Output the [X, Y] coordinate of the center of the cell containing the given text.  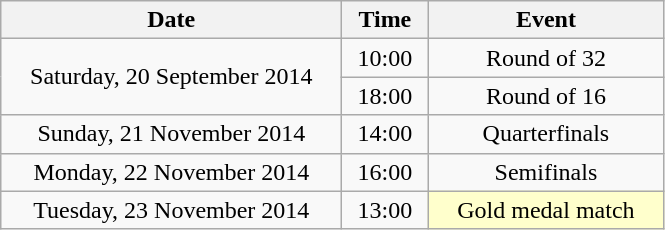
13:00 [385, 210]
Date [172, 20]
16:00 [385, 172]
Gold medal match [546, 210]
Time [385, 20]
Saturday, 20 September 2014 [172, 77]
Sunday, 21 November 2014 [172, 134]
Round of 16 [546, 96]
Semifinals [546, 172]
Quarterfinals [546, 134]
Monday, 22 November 2014 [172, 172]
Tuesday, 23 November 2014 [172, 210]
14:00 [385, 134]
Event [546, 20]
Round of 32 [546, 58]
10:00 [385, 58]
18:00 [385, 96]
